Find where the given text appears and provide that cell's center as (x, y) coordinate. 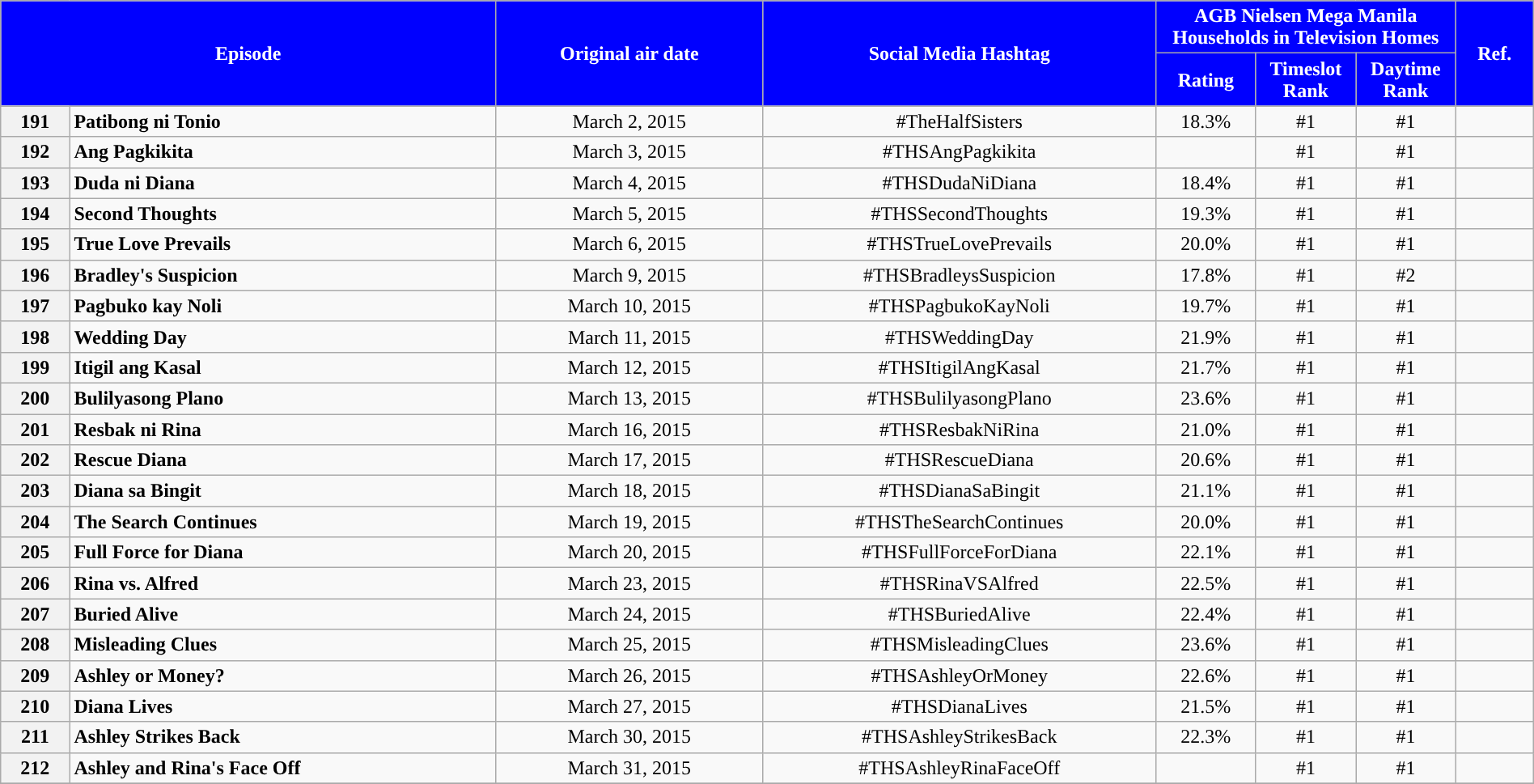
#THSAshleyStrikesBack (960, 737)
21.9% (1206, 337)
208 (36, 645)
21.0% (1206, 430)
Ashley or Money? (283, 676)
Rescue Diana (283, 460)
March 19, 2015 (629, 522)
18.4% (1206, 183)
203 (36, 491)
Daytime Rank (1406, 79)
195 (36, 244)
#THSDianaSaBingit (960, 491)
#THSRescueDiana (960, 460)
True Love Prevails (283, 244)
Bradley's Suspicion (283, 275)
207 (36, 614)
#THSAngPagkikita (960, 152)
199 (36, 367)
Buried Alive (283, 614)
Ref. (1494, 53)
#THSBulilyasongPlano (960, 398)
March 20, 2015 (629, 553)
Second Thoughts (283, 214)
#THSBuriedAlive (960, 614)
#2 (1406, 275)
March 27, 2015 (629, 706)
#THSWeddingDay (960, 337)
209 (36, 676)
March 24, 2015 (629, 614)
March 30, 2015 (629, 737)
Diana sa Bingit (283, 491)
Misleading Clues (283, 645)
March 5, 2015 (629, 214)
Full Force for Diana (283, 553)
211 (36, 737)
Duda ni Diana (283, 183)
March 12, 2015 (629, 367)
197 (36, 306)
192 (36, 152)
Rating (1206, 79)
#THSDianaLives (960, 706)
Pagbuko kay Noli (283, 306)
March 4, 2015 (629, 183)
#THSAshleyOrMoney (960, 676)
22.4% (1206, 614)
204 (36, 522)
Itigil ang Kasal (283, 367)
191 (36, 121)
Timeslot Rank (1306, 79)
March 23, 2015 (629, 583)
202 (36, 460)
March 25, 2015 (629, 645)
March 6, 2015 (629, 244)
Ang Pagkikita (283, 152)
194 (36, 214)
#TheHalfSisters (960, 121)
AGB Nielsen Mega Manila Households in Television Homes (1306, 28)
17.8% (1206, 275)
March 17, 2015 (629, 460)
#THSPagbukoKayNoli (960, 306)
20.6% (1206, 460)
March 26, 2015 (629, 676)
Diana Lives (283, 706)
#THSFullForceForDiana (960, 553)
Ashley and Rina's Face Off (283, 768)
22.5% (1206, 583)
#THSRinaVSAlfred (960, 583)
March 31, 2015 (629, 768)
#THSAshleyRinaFaceOff (960, 768)
#THSResbakNiRina (960, 430)
Wedding Day (283, 337)
March 10, 2015 (629, 306)
21.5% (1206, 706)
18.3% (1206, 121)
210 (36, 706)
March 13, 2015 (629, 398)
200 (36, 398)
Social Media Hashtag (960, 53)
March 9, 2015 (629, 275)
Patibong ni Tonio (283, 121)
198 (36, 337)
201 (36, 430)
#THSMisleadingClues (960, 645)
193 (36, 183)
#THSBradleysSuspicion (960, 275)
#THSItigilAngKasal (960, 367)
#THSTrueLovePrevails (960, 244)
19.3% (1206, 214)
March 11, 2015 (629, 337)
Bulilyasong Plano (283, 398)
The Search Continues (283, 522)
Original air date (629, 53)
#THSDudaNiDiana (960, 183)
March 18, 2015 (629, 491)
March 16, 2015 (629, 430)
22.6% (1206, 676)
22.3% (1206, 737)
#THSSecondThoughts (960, 214)
212 (36, 768)
196 (36, 275)
Rina vs. Alfred (283, 583)
Resbak ni Rina (283, 430)
March 3, 2015 (629, 152)
Ashley Strikes Back (283, 737)
206 (36, 583)
21.7% (1206, 367)
March 2, 2015 (629, 121)
Episode (248, 53)
#THSTheSearchContinues (960, 522)
19.7% (1206, 306)
205 (36, 553)
22.1% (1206, 553)
21.1% (1206, 491)
